Output the [x, y] coordinate of the center of the cell containing the given text.  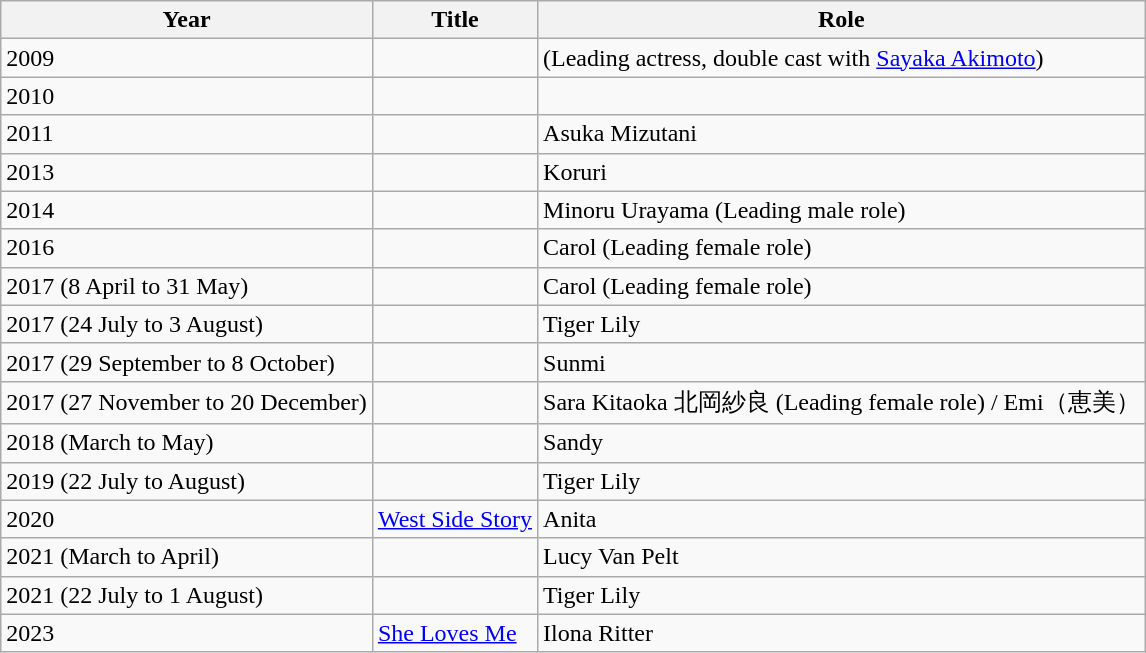
2023 [187, 633]
2009 [187, 58]
2010 [187, 96]
2011 [187, 134]
Sunmi [842, 362]
West Side Story [454, 519]
2020 [187, 519]
Sara Kitaoka 北岡紗良 (Leading female role) / Emi（恵美） [842, 402]
2014 [187, 210]
2019 (22 July to August) [187, 481]
Role [842, 20]
Anita [842, 519]
2017 (27 November to 20 December) [187, 402]
Sandy [842, 443]
Minoru Urayama (Leading male role) [842, 210]
Year [187, 20]
2017 (29 September to 8 October) [187, 362]
2013 [187, 172]
Ilona Ritter [842, 633]
2021 (22 July to 1 August) [187, 595]
Asuka Mizutani [842, 134]
2017 (24 July to 3 August) [187, 324]
She Loves Me [454, 633]
Lucy Van Pelt [842, 557]
2017 (8 April to 31 May) [187, 286]
2016 [187, 248]
2021 (March to April) [187, 557]
Koruri [842, 172]
(Leading actress, double cast with Sayaka Akimoto) [842, 58]
2018 (March to May) [187, 443]
Title [454, 20]
